Detect which cell encompasses the target text, then output its [x, y] center coordinate. 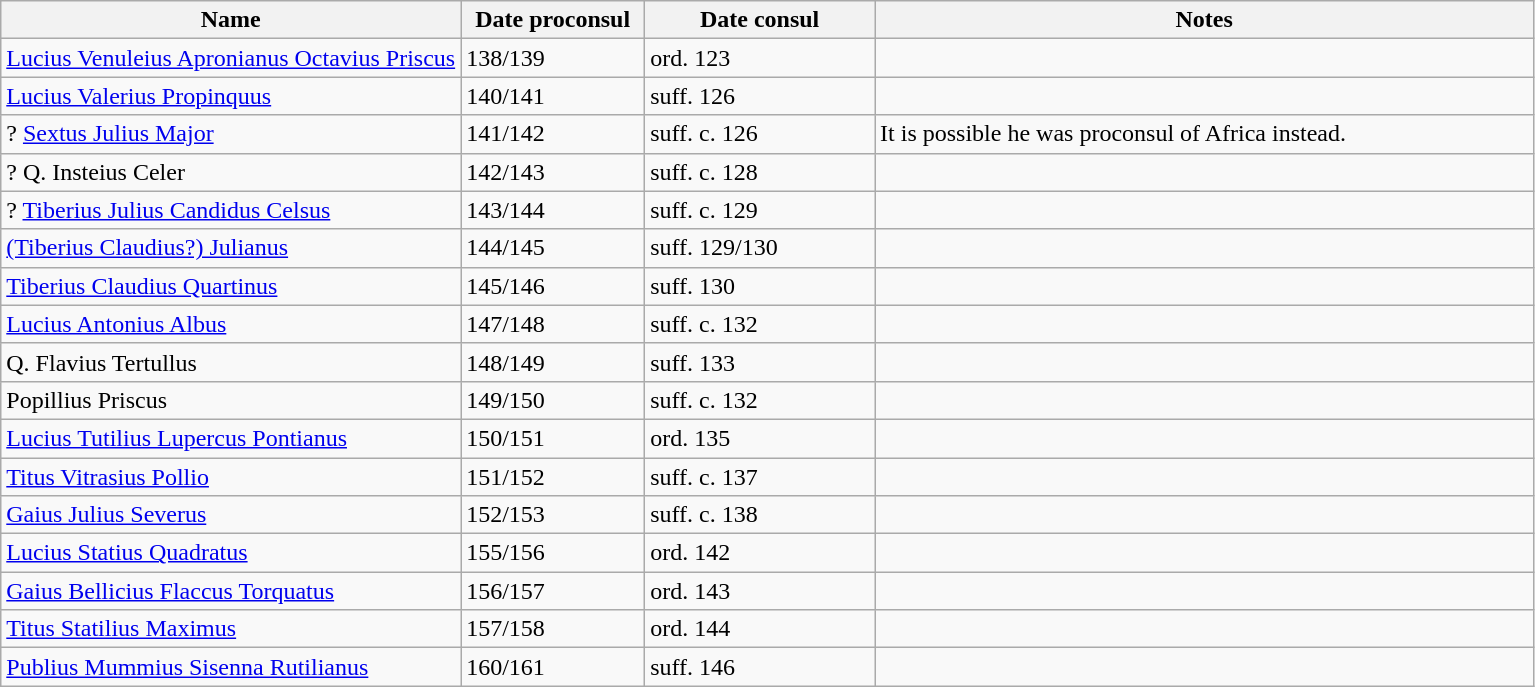
Lucius Antonius Albus [231, 324]
150/151 [553, 438]
ord. 135 [760, 438]
suff. c. 129 [760, 210]
ord. 143 [760, 591]
suff. 129/130 [760, 248]
Lucius Tutilius Lupercus Pontianus [231, 438]
142/143 [553, 172]
151/152 [553, 477]
156/157 [553, 591]
Q. Flavius Tertullus [231, 362]
Notes [1204, 20]
Titus Statilius Maximus [231, 629]
144/145 [553, 248]
148/149 [553, 362]
Publius Mummius Sisenna Rutilianus [231, 667]
147/148 [553, 324]
ord. 123 [760, 58]
suff. c. 126 [760, 134]
Popillius Priscus [231, 400]
152/153 [553, 515]
Name [231, 20]
suff. c. 137 [760, 477]
? Q. Insteius Celer [231, 172]
Lucius Statius Quadratus [231, 553]
suff. 133 [760, 362]
? Sextus Julius Major [231, 134]
138/139 [553, 58]
suff. c. 128 [760, 172]
Lucius Venuleius Apronianus Octavius Priscus [231, 58]
It is possible he was proconsul of Africa instead. [1204, 134]
149/150 [553, 400]
ord. 142 [760, 553]
Date consul [760, 20]
? Tiberius Julius Candidus Celsus [231, 210]
155/156 [553, 553]
Lucius Valerius Propinquus [231, 96]
(Tiberius Claudius?) Julianus [231, 248]
157/158 [553, 629]
ord. 144 [760, 629]
suff. 130 [760, 286]
140/141 [553, 96]
Date proconsul [553, 20]
143/144 [553, 210]
suff. 126 [760, 96]
141/142 [553, 134]
Gaius Bellicius Flaccus Torquatus [231, 591]
Titus Vitrasius Pollio [231, 477]
suff. 146 [760, 667]
145/146 [553, 286]
Tiberius Claudius Quartinus [231, 286]
suff. c. 138 [760, 515]
Gaius Julius Severus [231, 515]
160/161 [553, 667]
